Extract the (x, y) coordinate from the center of the cell holding the provided text.  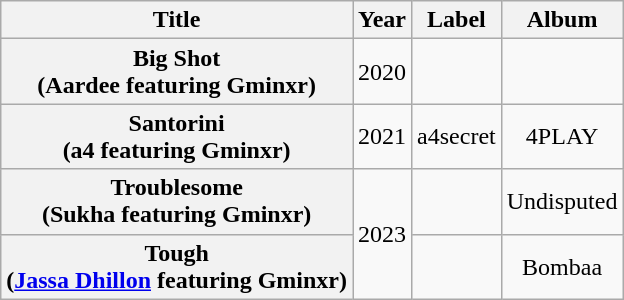
Tough (Jassa Dhillon featuring Gminxr) (177, 266)
Label (457, 20)
4PLAY (562, 136)
2020 (382, 72)
2023 (382, 234)
2021 (382, 136)
Undisputed (562, 202)
Santorini (a4 featuring Gminxr) (177, 136)
a4secret (457, 136)
Troublesome (Sukha featuring Gminxr) (177, 202)
Album (562, 20)
Title (177, 20)
Big Shot (Aardee featuring Gminxr) (177, 72)
Bombaa (562, 266)
Year (382, 20)
